Find where the given text appears and provide that cell's center as [X, Y] coordinate. 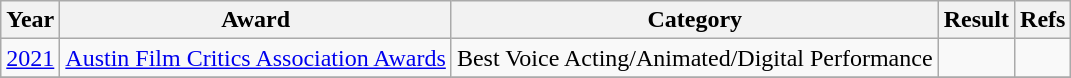
Year [30, 20]
Austin Film Critics Association Awards [256, 58]
Refs [1043, 20]
Category [694, 20]
2021 [30, 58]
Award [256, 20]
Best Voice Acting/Animated/Digital Performance [694, 58]
Result [976, 20]
